Detect which cell encompasses the target text, then output its [X, Y] center coordinate. 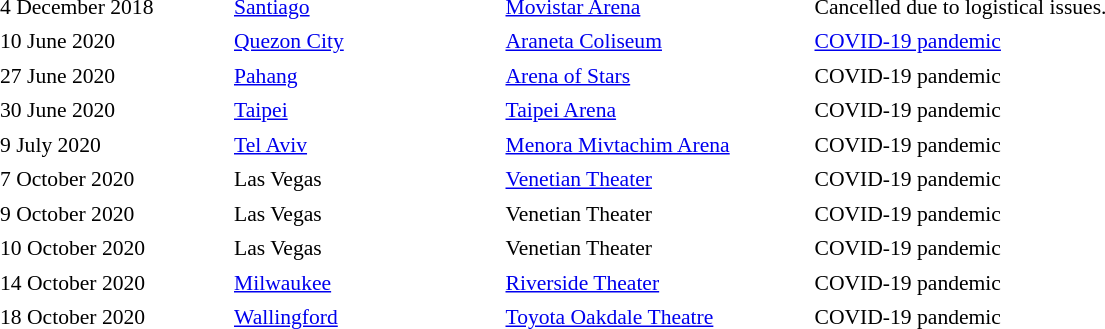
Tel Aviv [365, 145]
Taipei [365, 110]
Riverside Theater [655, 283]
Pahang [365, 76]
Menora Mivtachim Arena [655, 145]
Arena of Stars [655, 76]
Taipei Arena [655, 110]
Araneta Coliseum [655, 42]
Milwaukee [365, 283]
Quezon City [365, 42]
